Pinpoint the cell where the given text exists, returning its [x, y] midpoint coordinate. 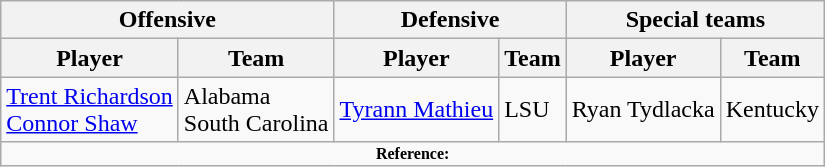
LSU [533, 110]
Ryan Tydlacka [643, 110]
Special teams [695, 20]
AlabamaSouth Carolina [256, 110]
Kentucky [772, 110]
Tyrann Mathieu [416, 110]
Defensive [450, 20]
Offensive [168, 20]
Reference: [413, 154]
Trent RichardsonConnor Shaw [90, 110]
